Identify which cell holds the provided text, then report its [X, Y] central coordinate. 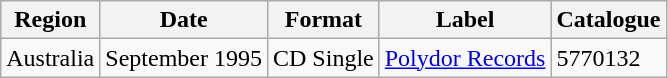
Date [184, 20]
CD Single [323, 58]
Catalogue [608, 20]
Region [50, 20]
Label [465, 20]
5770132 [608, 58]
Australia [50, 58]
Format [323, 20]
September 1995 [184, 58]
Polydor Records [465, 58]
